Extract the (x, y) coordinate from the center of the cell holding the provided text.  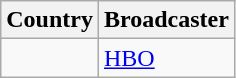
HBO (166, 58)
Broadcaster (166, 20)
Country (50, 20)
